Pinpoint the cell where the given text exists, returning its [x, y] midpoint coordinate. 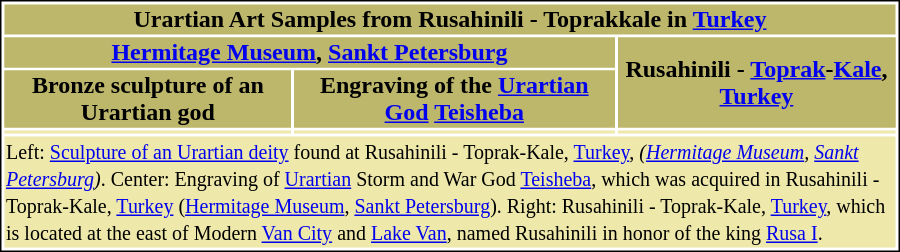
Rusahinili - Toprak-Kale, Turkey [756, 83]
Engraving of the Urartian God Teisheba [454, 98]
Bronze sculpture of an Urartian god [148, 98]
Urartian Art Samples from Rusahinili - Toprakkale in Turkey [450, 19]
Hermitage Museum, Sankt Petersburg [309, 53]
